Find where the given text appears and provide that cell's center as (X, Y) coordinate. 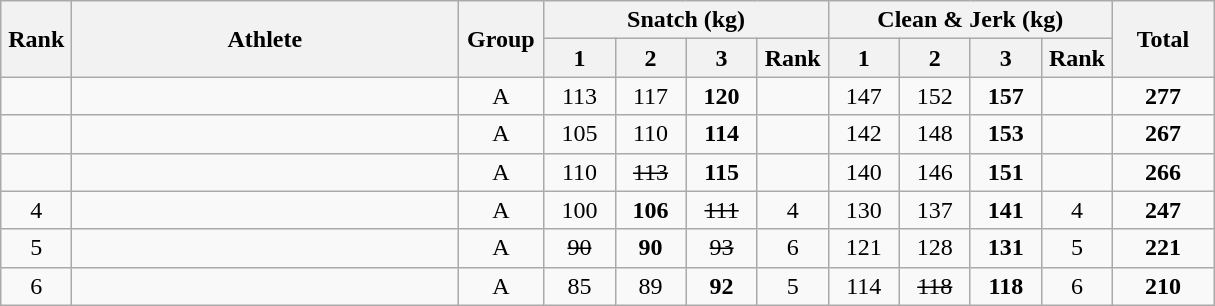
115 (722, 172)
266 (1162, 172)
Group (501, 39)
267 (1162, 134)
111 (722, 210)
221 (1162, 248)
121 (864, 248)
146 (934, 172)
142 (864, 134)
210 (1162, 286)
148 (934, 134)
128 (934, 248)
157 (1006, 96)
106 (650, 210)
Clean & Jerk (kg) (970, 20)
140 (864, 172)
120 (722, 96)
Snatch (kg) (686, 20)
151 (1006, 172)
89 (650, 286)
130 (864, 210)
Athlete (265, 39)
247 (1162, 210)
153 (1006, 134)
93 (722, 248)
Total (1162, 39)
152 (934, 96)
85 (580, 286)
100 (580, 210)
105 (580, 134)
137 (934, 210)
141 (1006, 210)
147 (864, 96)
92 (722, 286)
117 (650, 96)
277 (1162, 96)
131 (1006, 248)
